Output the (x, y) coordinate of the center of the cell containing the given text.  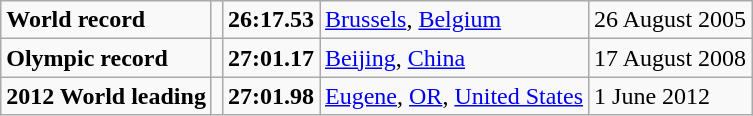
Brussels, Belgium (454, 20)
1 June 2012 (670, 96)
27:01.17 (270, 58)
Beijing, China (454, 58)
Olympic record (106, 58)
26:17.53 (270, 20)
17 August 2008 (670, 58)
27:01.98 (270, 96)
26 August 2005 (670, 20)
2012 World leading (106, 96)
World record (106, 20)
Eugene, OR, United States (454, 96)
